Extract the [X, Y] coordinate from the center of the cell holding the provided text.  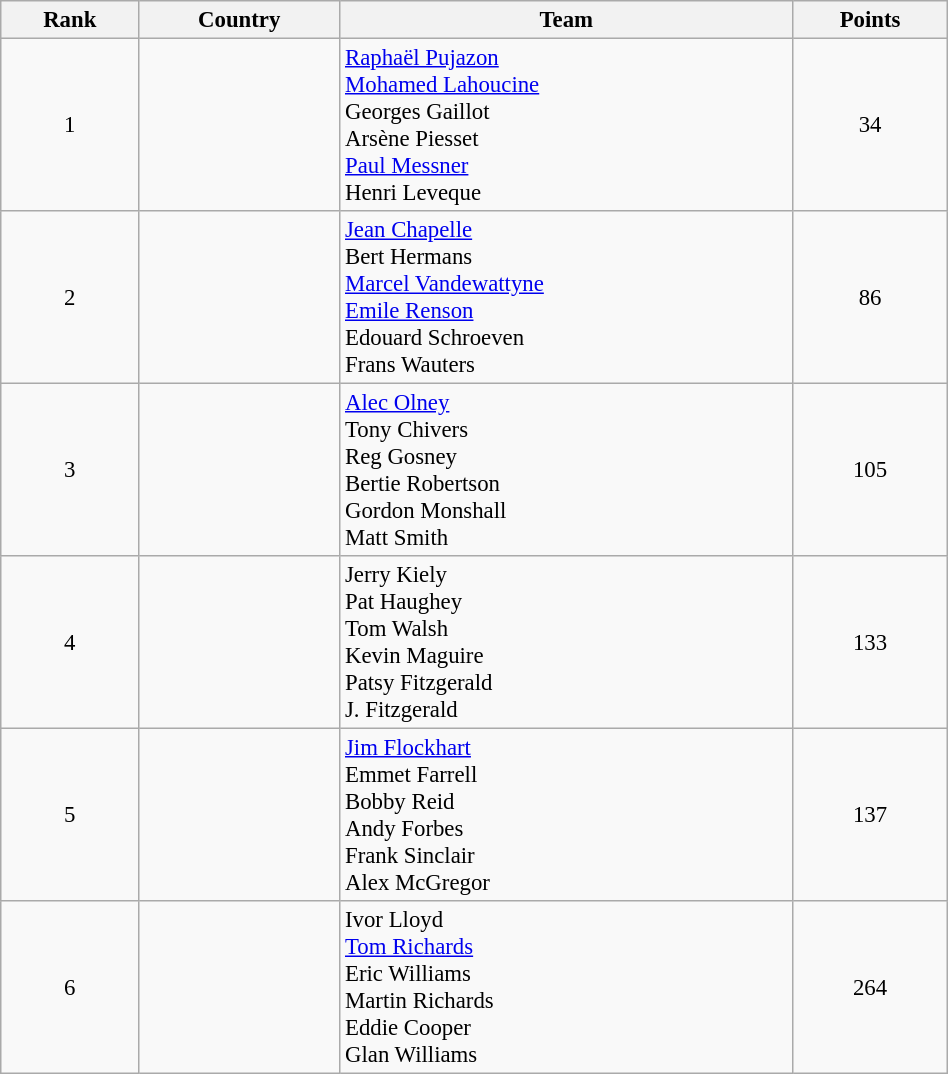
137 [870, 816]
Jerry KielyPat HaugheyTom WalshKevin MaguirePatsy FitzgeraldJ. Fitzgerald [566, 642]
Jean ChapelleBert HermansMarcel VandewattyneEmile RensonEdouard SchroevenFrans Wauters [566, 298]
86 [870, 298]
Team [566, 20]
105 [870, 470]
4 [70, 642]
2 [70, 298]
133 [870, 642]
1 [70, 126]
Raphaël PujazonMohamed LahoucineGeorges GaillotArsène PiessetPaul MessnerHenri Leveque [566, 126]
Points [870, 20]
Alec OlneyTony ChiversReg GosneyBertie RobertsonGordon MonshallMatt Smith [566, 470]
Rank [70, 20]
3 [70, 470]
34 [870, 126]
Country [240, 20]
5 [70, 816]
Jim FlockhartEmmet FarrellBobby ReidAndy ForbesFrank SinclairAlex McGregor [566, 816]
